From the cell containing the given text, extract its center point as [x, y] coordinate. 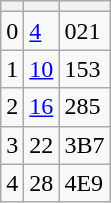
28 [42, 183]
1 [12, 69]
021 [84, 31]
3B7 [84, 145]
10 [42, 69]
2 [12, 107]
285 [84, 107]
153 [84, 69]
0 [12, 31]
16 [42, 107]
22 [42, 145]
3 [12, 145]
4E9 [84, 183]
